For the text-containing cell, return its midpoint in [X, Y] coordinate format. 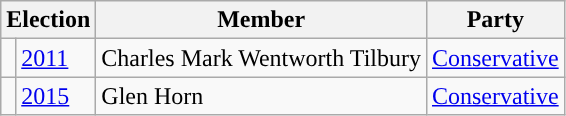
Charles Mark Wentworth Tilbury [262, 58]
Glen Horn [262, 96]
2015 [56, 96]
2011 [56, 58]
Member [262, 20]
Election [48, 20]
Party [495, 20]
